Search for the cell housing the specified text and yield its (x, y) center coordinate. 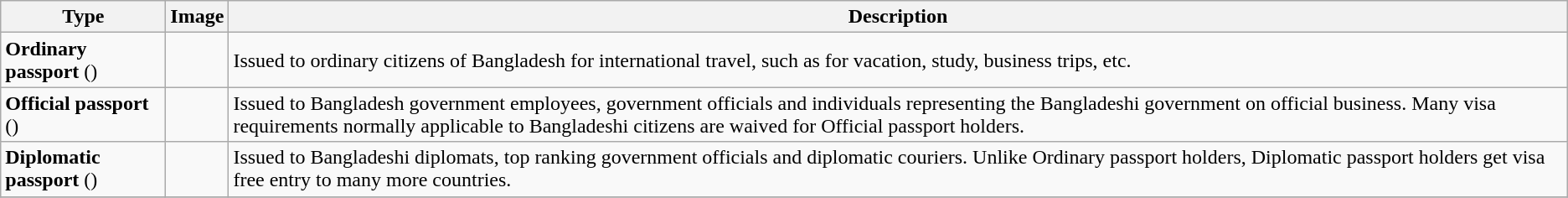
Issued to ordinary citizens of Bangladesh for international travel, such as for vacation, study, business trips, etc. (898, 60)
Ordinary passport () (84, 60)
Diplomatic passport () (84, 169)
Image (198, 17)
Official passport () (84, 114)
Description (898, 17)
Type (84, 17)
